Pinpoint the cell where the given text exists, returning its (X, Y) midpoint coordinate. 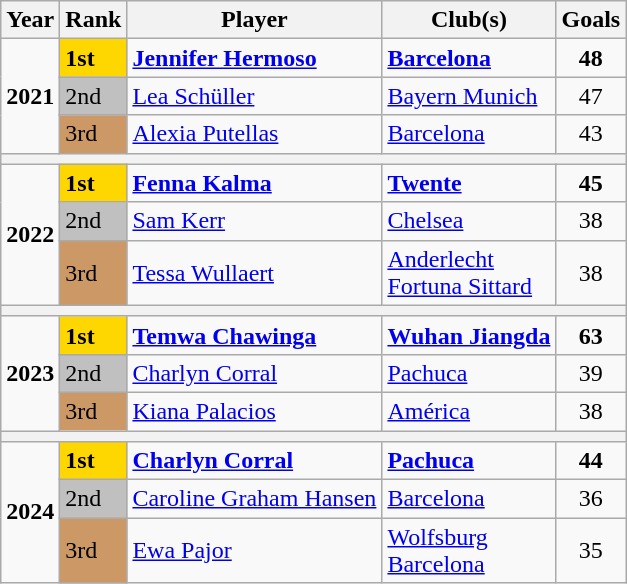
2024 (30, 512)
47 (591, 96)
63 (591, 335)
Temwa Chawinga (254, 335)
39 (591, 373)
44 (591, 461)
48 (591, 58)
Ewa Pajor (254, 550)
Tessa Wullaert (254, 272)
Rank (94, 20)
2022 (30, 234)
Club(s) (469, 20)
América (469, 411)
Year (30, 20)
Goals (591, 20)
Bayern Munich (469, 96)
43 (591, 134)
35 (591, 550)
Lea Schüller (254, 96)
Chelsea (469, 221)
Wuhan Jiangda (469, 335)
Anderlecht Fortuna Sittard (469, 272)
Kiana Palacios (254, 411)
Wolfsburg Barcelona (469, 550)
2023 (30, 373)
Player (254, 20)
Sam Kerr (254, 221)
2021 (30, 96)
36 (591, 499)
Alexia Putellas (254, 134)
45 (591, 183)
Twente (469, 183)
Jennifer Hermoso (254, 58)
Fenna Kalma (254, 183)
Caroline Graham Hansen (254, 499)
